Search for the cell housing the specified text and yield its [X, Y] center coordinate. 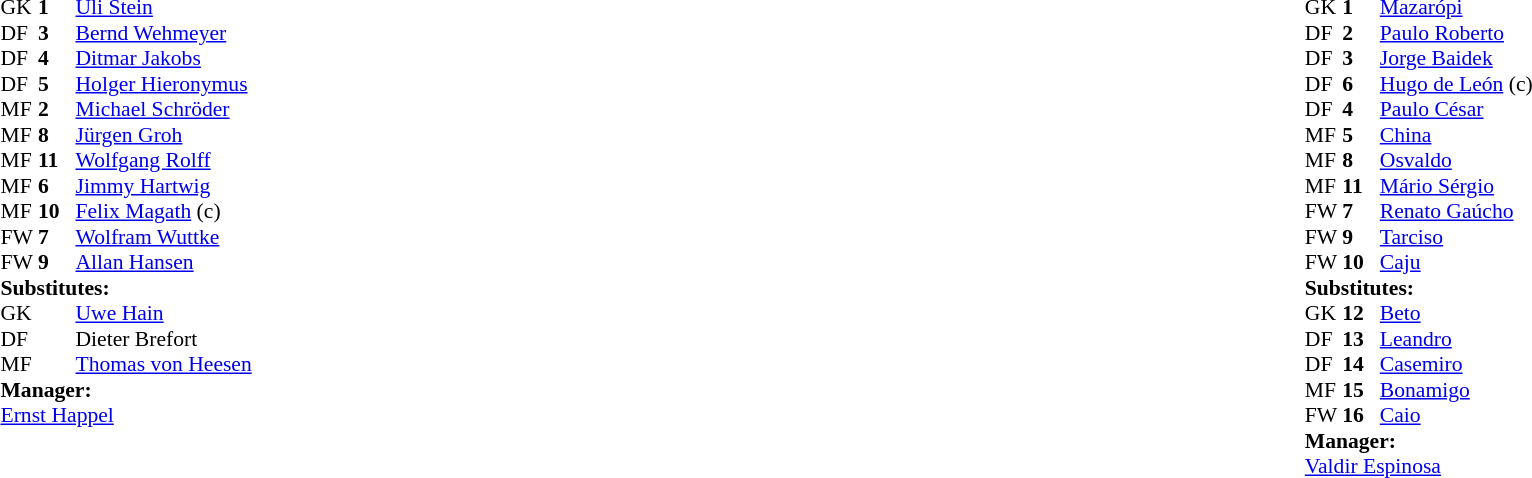
14 [1361, 365]
Ernst Happel [126, 415]
Wolfram Wuttke [164, 237]
Michael Schröder [164, 109]
Manager: [126, 390]
Thomas von Heesen [164, 365]
Substitutes: [126, 288]
Dieter Brefort [164, 339]
Wolfgang Rolff [164, 161]
12 [1361, 313]
16 [1361, 415]
Jimmy Hartwig [164, 186]
15 [1361, 390]
Holger Hieronymus [164, 84]
Jürgen Groh [164, 135]
Uwe Hain [164, 313]
Felix Magath (c) [164, 211]
Allan Hansen [164, 263]
Ditmar Jakobs [164, 59]
Bernd Wehmeyer [164, 33]
13 [1361, 339]
